Return the (x, y) coordinate for the center point of the cell that contains the specified text.  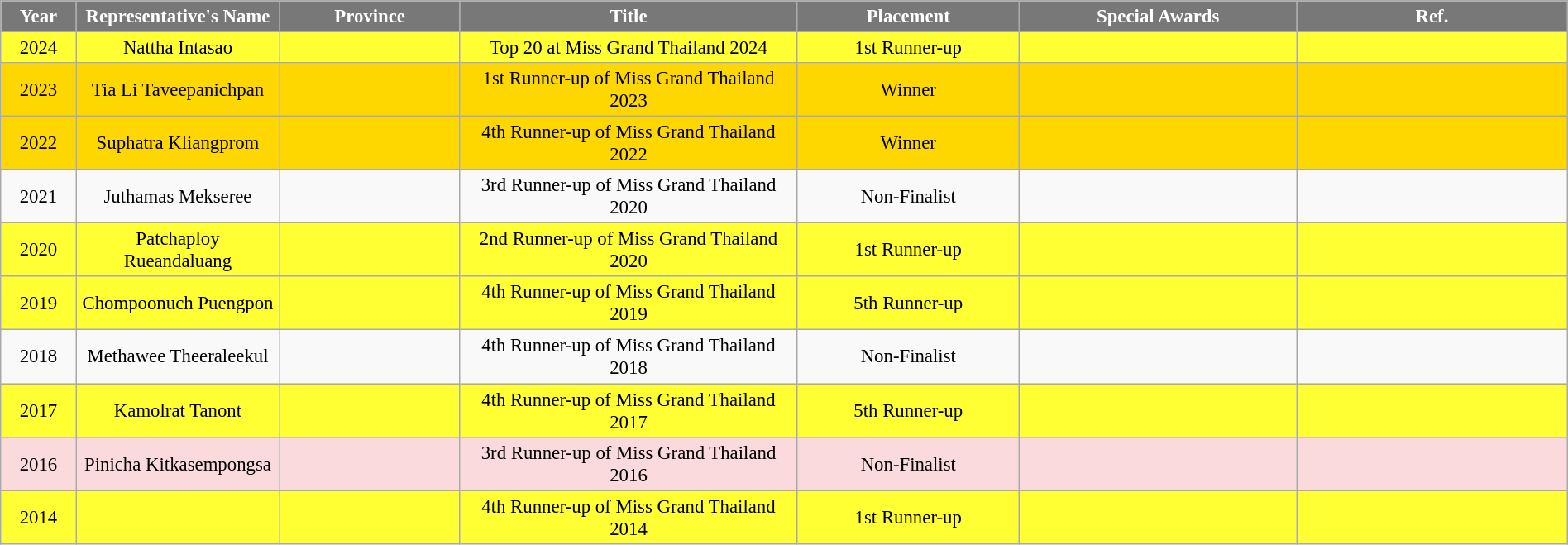
Tia Li Taveepanichpan (178, 89)
Title (629, 17)
2016 (38, 463)
Placement (908, 17)
Juthamas Mekseree (178, 197)
Suphatra Kliangprom (178, 144)
Year (38, 17)
Special Awards (1158, 17)
Patchaploy Rueandaluang (178, 250)
Ref. (1432, 17)
Representative's Name (178, 17)
Chompoonuch Puengpon (178, 303)
2nd Runner-up of Miss Grand Thailand 2020 (629, 250)
Top 20 at Miss Grand Thailand 2024 (629, 48)
4th Runner-up of Miss Grand Thailand 2018 (629, 357)
4th Runner-up of Miss Grand Thailand 2017 (629, 410)
4th Runner-up of Miss Grand Thailand 2019 (629, 303)
3rd Runner-up of Miss Grand Thailand 2020 (629, 197)
2022 (38, 144)
2014 (38, 518)
Kamolrat Tanont (178, 410)
2017 (38, 410)
2018 (38, 357)
2024 (38, 48)
2020 (38, 250)
Pinicha Kitkasempongsa (178, 463)
1st Runner-up of Miss Grand Thailand 2023 (629, 89)
2019 (38, 303)
4th Runner-up of Miss Grand Thailand 2014 (629, 518)
Nattha Intasao (178, 48)
Methawee Theeraleekul (178, 357)
2021 (38, 197)
2023 (38, 89)
Province (370, 17)
3rd Runner-up of Miss Grand Thailand 2016 (629, 463)
4th Runner-up of Miss Grand Thailand 2022 (629, 144)
